Return the (X, Y) coordinate for the center point of the cell that contains the specified text.  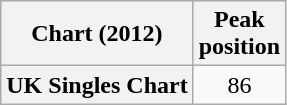
Peakposition (239, 34)
Chart (2012) (97, 34)
86 (239, 85)
UK Singles Chart (97, 85)
